For the text-containing cell, return its midpoint in (X, Y) coordinate format. 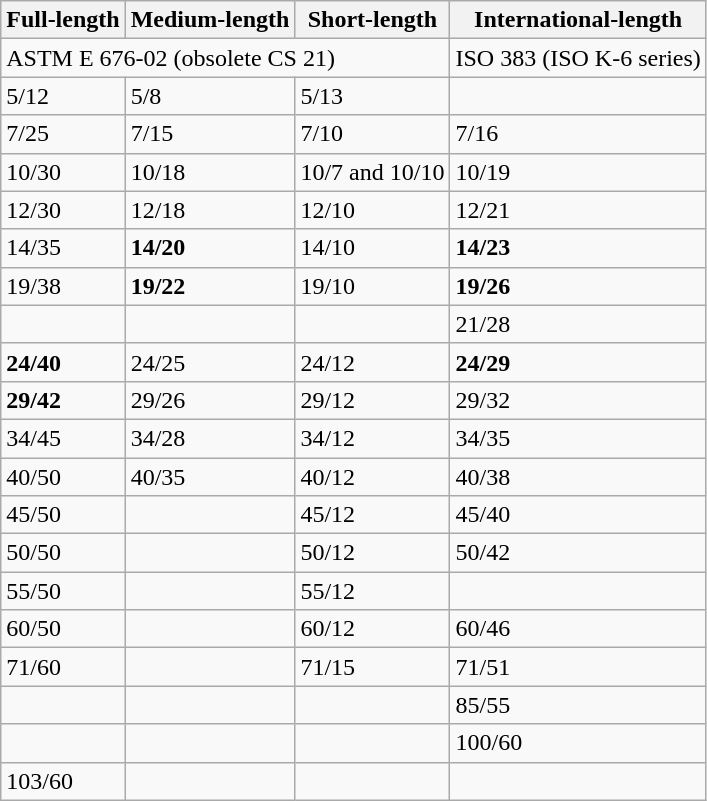
7/15 (210, 134)
50/42 (578, 553)
24/40 (63, 362)
5/8 (210, 96)
Medium-length (210, 20)
12/18 (210, 210)
7/25 (63, 134)
5/13 (372, 96)
10/18 (210, 172)
Full-length (63, 20)
24/25 (210, 362)
29/42 (63, 400)
ASTM E 676-02 (obsolete CS 21) (226, 58)
19/26 (578, 286)
21/28 (578, 324)
40/50 (63, 477)
14/20 (210, 248)
45/50 (63, 515)
12/21 (578, 210)
34/45 (63, 438)
10/7 and 10/10 (372, 172)
45/12 (372, 515)
71/15 (372, 667)
40/12 (372, 477)
12/30 (63, 210)
103/60 (63, 781)
24/12 (372, 362)
29/32 (578, 400)
85/55 (578, 705)
7/10 (372, 134)
55/12 (372, 591)
40/38 (578, 477)
ISO 383 (ISO K-6 series) (578, 58)
Short-length (372, 20)
29/12 (372, 400)
7/16 (578, 134)
34/28 (210, 438)
10/30 (63, 172)
34/12 (372, 438)
60/50 (63, 629)
60/46 (578, 629)
International-length (578, 20)
14/23 (578, 248)
19/10 (372, 286)
14/35 (63, 248)
40/35 (210, 477)
50/50 (63, 553)
60/12 (372, 629)
50/12 (372, 553)
29/26 (210, 400)
34/35 (578, 438)
45/40 (578, 515)
12/10 (372, 210)
5/12 (63, 96)
71/60 (63, 667)
24/29 (578, 362)
55/50 (63, 591)
19/38 (63, 286)
100/60 (578, 743)
71/51 (578, 667)
19/22 (210, 286)
10/19 (578, 172)
14/10 (372, 248)
